Detect which cell encompasses the target text, then output its (X, Y) center coordinate. 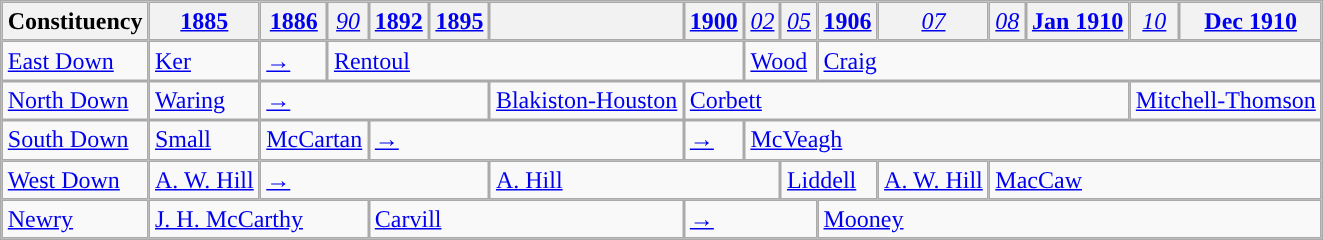
McVeagh (1033, 140)
Craig (1070, 61)
Blakiston-Houston (587, 101)
90 (348, 22)
Wood (780, 61)
02 (762, 22)
Newry (76, 219)
Constituency (76, 22)
Jan 1910 (1078, 22)
1900 (714, 22)
Carvill (526, 219)
South Down (76, 140)
West Down (76, 180)
East Down (76, 61)
McCartan (314, 140)
Ker (204, 61)
Dec 1910 (1250, 22)
Corbett (907, 101)
1895 (460, 22)
A. Hill (636, 180)
05 (800, 22)
10 (1155, 22)
Liddell (830, 180)
MacCaw (1156, 180)
Mitchell-Thomson (1226, 101)
Small (204, 140)
Waring (204, 101)
1906 (848, 22)
Rentoul (536, 61)
08 (1008, 22)
1892 (400, 22)
Mooney (1070, 219)
J. H. McCarthy (259, 219)
North Down (76, 101)
1886 (294, 22)
07 (934, 22)
1885 (204, 22)
